Find where the given text appears and provide that cell's center as [x, y] coordinate. 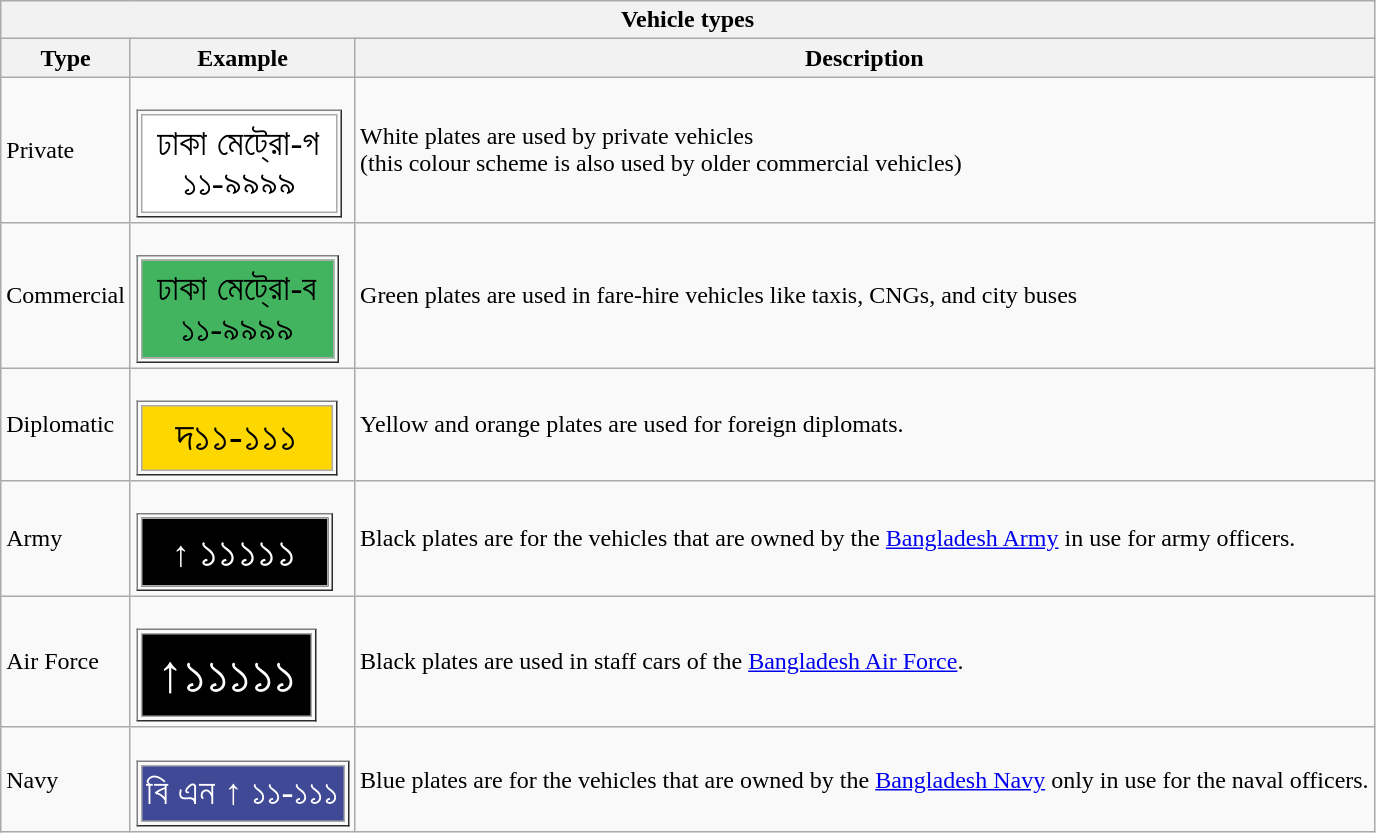
Example [242, 58]
Description [865, 58]
Type [66, 58]
Diplomatic [66, 424]
Private [66, 150]
Commercial [66, 294]
Green plates are used in fare-hire vehicles like taxis, CNGs, and city buses [865, 294]
Black plates are for the vehicles that are owned by the Bangladesh Army in use for army officers. [865, 538]
White plates are used by private vehicles(this colour scheme is also used by older commercial vehicles) [865, 150]
Vehicle types [688, 20]
Black plates are used in staff cars of the Bangladesh Air Force. [865, 662]
Army [66, 538]
Air Force [66, 662]
Yellow and orange plates are used for foreign diplomats. [865, 424]
Blue plates are for the vehicles that are owned by the Bangladesh Navy only in use for the naval officers. [865, 780]
Navy [66, 780]
